Detect which cell encompasses the target text, then output its (x, y) center coordinate. 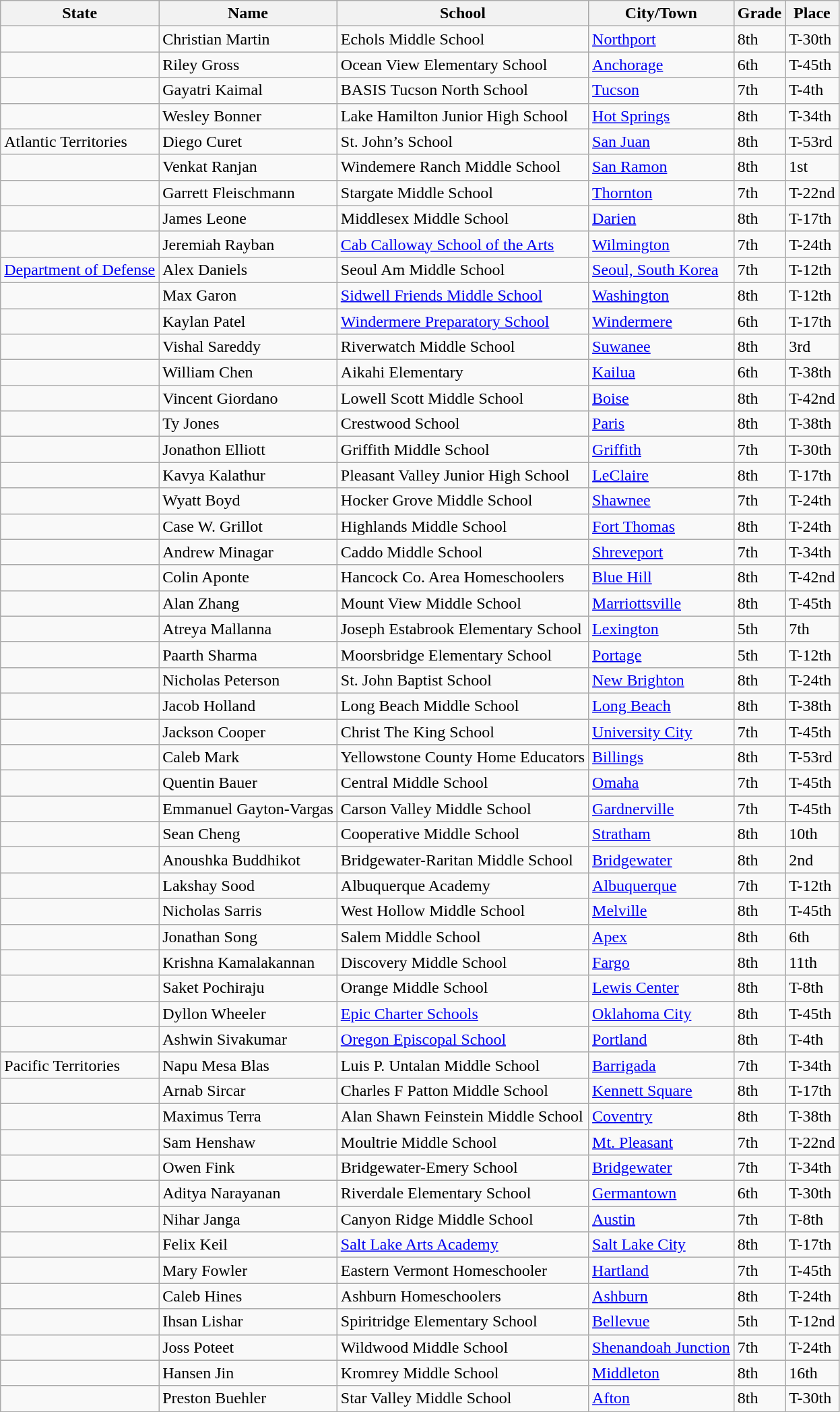
Salt Lake City (661, 1245)
Canyon Ridge Middle School (462, 1219)
Christ The King School (462, 731)
Stargate Middle School (462, 193)
Jonathon Elliott (248, 450)
Kavya Kalathur (248, 475)
Windermere (661, 321)
Joseph Estabrook Elementary School (462, 629)
Austin (661, 1219)
Ashburn (661, 1296)
Anoushka Buddhikot (248, 860)
Albuquerque Academy (462, 886)
Christian Martin (248, 39)
Wyatt Boyd (248, 501)
Blue Hill (661, 578)
Jeremiah Rayban (248, 244)
Caleb Mark (248, 758)
James Leone (248, 218)
Central Middle School (462, 783)
Jacob Holland (248, 706)
LeClaire (661, 475)
Vishal Sareddy (248, 347)
Kennett Square (661, 1091)
Ty Jones (248, 424)
Quentin Bauer (248, 783)
Aikahi Elementary (462, 373)
Place (812, 13)
Middlesex Middle School (462, 218)
Owen Fink (248, 1168)
Stratham (661, 834)
Coventry (661, 1116)
Case W. Grillot (248, 526)
Ihsan Lishar (248, 1322)
New Brighton (661, 680)
Charles F Patton Middle School (462, 1091)
Department of Defense (79, 270)
Atlantic Territories (79, 142)
Vincent Giordano (248, 398)
Grade (759, 13)
Darien (661, 218)
11th (812, 962)
Jonathan Song (248, 937)
Hot Springs (661, 116)
Shenandoah Junction (661, 1347)
Lakshay Sood (248, 886)
Moultrie Middle School (462, 1142)
St. John Baptist School (462, 680)
Riverwatch Middle School (462, 347)
West Hollow Middle School (462, 911)
BASIS Tucson North School (462, 90)
Hansen Jin (248, 1373)
Aditya Narayanan (248, 1194)
Luis P. Untalan Middle School (462, 1065)
Griffith Middle School (462, 450)
Lexington (661, 629)
Riley Gross (248, 65)
St. John’s School (462, 142)
Marriottsville (661, 603)
Cab Calloway School of the Arts (462, 244)
State (79, 13)
Portland (661, 1039)
Portage (661, 654)
Ashburn Homeschoolers (462, 1296)
Carson Valley Middle School (462, 809)
Anchorage (661, 65)
Felix Keil (248, 1245)
School (462, 13)
Eastern Vermont Homeschooler (462, 1270)
Fargo (661, 962)
Diego Curet (248, 142)
Highlands Middle School (462, 526)
Ocean View Elementary School (462, 65)
Joss Poteet (248, 1347)
Wesley Bonner (248, 116)
Crestwood School (462, 424)
Preston Buehler (248, 1399)
Lowell Scott Middle School (462, 398)
Boise (661, 398)
Sean Cheng (248, 834)
Tucson (661, 90)
William Chen (248, 373)
Shreveport (661, 552)
Wilmington (661, 244)
Pleasant Valley Junior High School (462, 475)
Atreya Mallanna (248, 629)
Krishna Kamalakannan (248, 962)
Washington (661, 295)
Salem Middle School (462, 937)
Spiritridge Elementary School (462, 1322)
Afton (661, 1399)
Alan Shawn Feinstein Middle School (462, 1116)
Napu Mesa Blas (248, 1065)
Hancock Co. Area Homeschoolers (462, 578)
Nicholas Sarris (248, 911)
San Juan (661, 142)
Paarth Sharma (248, 654)
Oregon Episcopal School (462, 1039)
Shawnee (661, 501)
3rd (812, 347)
Ashwin Sivakumar (248, 1039)
Albuquerque (661, 886)
Nihar Janga (248, 1219)
Apex (661, 937)
City/Town (661, 13)
16th (812, 1373)
Paris (661, 424)
Star Valley Middle School (462, 1399)
Jackson Cooper (248, 731)
Alex Daniels (248, 270)
Pacific Territories (79, 1065)
Windemere Ranch Middle School (462, 167)
Bridgewater-Raritan Middle School (462, 860)
Emmanuel Gayton-Vargas (248, 809)
Oklahoma City (661, 1014)
Max Garon (248, 295)
Seoul Am Middle School (462, 270)
Garrett Fleischmann (248, 193)
Caddo Middle School (462, 552)
Omaha (661, 783)
Kailua (661, 373)
Discovery Middle School (462, 962)
Hartland (661, 1270)
Mary Fowler (248, 1270)
Long Beach (661, 706)
Name (248, 13)
Mount View Middle School (462, 603)
Lake Hamilton Junior High School (462, 116)
University City (661, 731)
Maximus Terra (248, 1116)
Billings (661, 758)
T-12nd (812, 1322)
Venkat Ranjan (248, 167)
1st (812, 167)
Echols Middle School (462, 39)
Bridgewater-Emery School (462, 1168)
Andrew Minagar (248, 552)
Gardnerville (661, 809)
Dyllon Wheeler (248, 1014)
Northport (661, 39)
Barrigada (661, 1065)
Moorsbridge Elementary School (462, 654)
Saket Pochiraju (248, 988)
Alan Zhang (248, 603)
Bellevue (661, 1322)
10th (812, 834)
Wildwood Middle School (462, 1347)
Middleton (661, 1373)
Germantown (661, 1194)
Kaylan Patel (248, 321)
Griffith (661, 450)
2nd (812, 860)
Windermere Preparatory School (462, 321)
Sam Henshaw (248, 1142)
Yellowstone County Home Educators (462, 758)
Melville (661, 911)
Riverdale Elementary School (462, 1194)
Hocker Grove Middle School (462, 501)
Fort Thomas (661, 526)
Epic Charter Schools (462, 1014)
Sidwell Friends Middle School (462, 295)
Seoul, South Korea (661, 270)
Salt Lake Arts Academy (462, 1245)
Kromrey Middle School (462, 1373)
Lewis Center (661, 988)
Suwanee (661, 347)
Nicholas Peterson (248, 680)
Thornton (661, 193)
Colin Aponte (248, 578)
Orange Middle School (462, 988)
Mt. Pleasant (661, 1142)
Long Beach Middle School (462, 706)
Caleb Hines (248, 1296)
Arnab Sircar (248, 1091)
Cooperative Middle School (462, 834)
Gayatri Kaimal (248, 90)
San Ramon (661, 167)
